Find where the given text appears and provide that cell's center as [X, Y] coordinate. 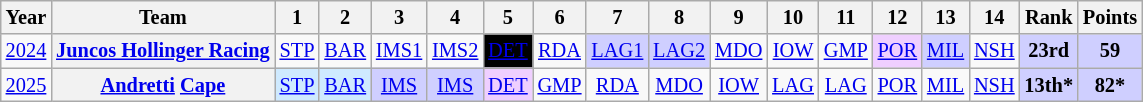
23rd [1049, 51]
9 [738, 17]
11 [846, 17]
3 [399, 17]
1 [298, 17]
2 [345, 17]
2024 [26, 51]
2025 [26, 85]
82* [1110, 85]
13 [946, 17]
Points [1110, 17]
4 [455, 17]
7 [617, 17]
5 [508, 17]
Rank [1049, 17]
IMS2 [455, 51]
13th* [1049, 85]
LAG1 [617, 51]
10 [793, 17]
12 [898, 17]
59 [1110, 51]
Year [26, 17]
Andretti Cape [162, 85]
LAG2 [679, 51]
Juncos Hollinger Racing [162, 51]
6 [560, 17]
14 [994, 17]
IMS1 [399, 51]
Team [162, 17]
8 [679, 17]
